Detect which cell encompasses the target text, then output its (X, Y) center coordinate. 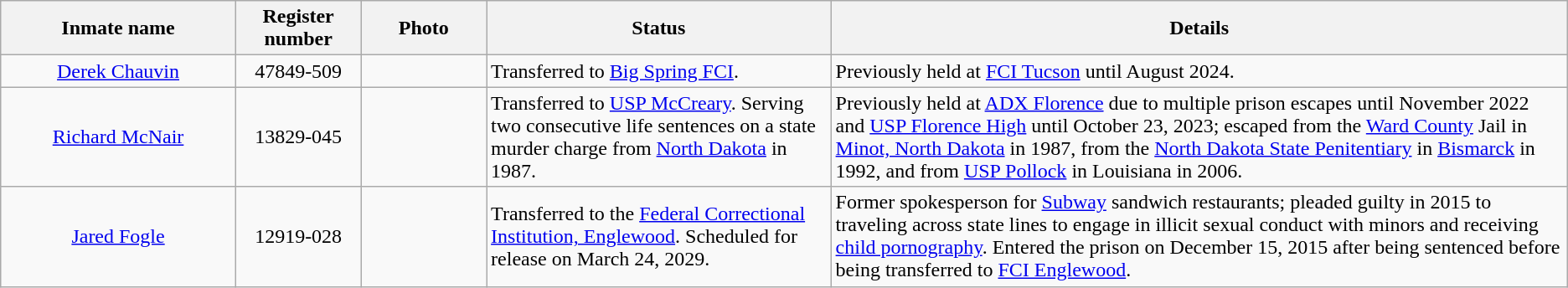
Transferred to the Federal Correctional Institution, Englewood. Scheduled for release on March 24, 2029. (658, 236)
Derek Chauvin (119, 71)
Previously held at FCI Tucson until August 2024. (1199, 71)
Richard McNair (119, 137)
Photo (424, 28)
Transferred to Big Spring FCI. (658, 71)
Details (1199, 28)
Jared Fogle (119, 236)
Register number (298, 28)
13829-045 (298, 137)
Inmate name (119, 28)
12919-028 (298, 236)
Status (658, 28)
Transferred to USP McCreary. Serving two consecutive life sentences on a state murder charge from North Dakota in 1987. (658, 137)
47849-509 (298, 71)
